Determine the (x, y) coordinate at the center of the cell enclosing the given text.  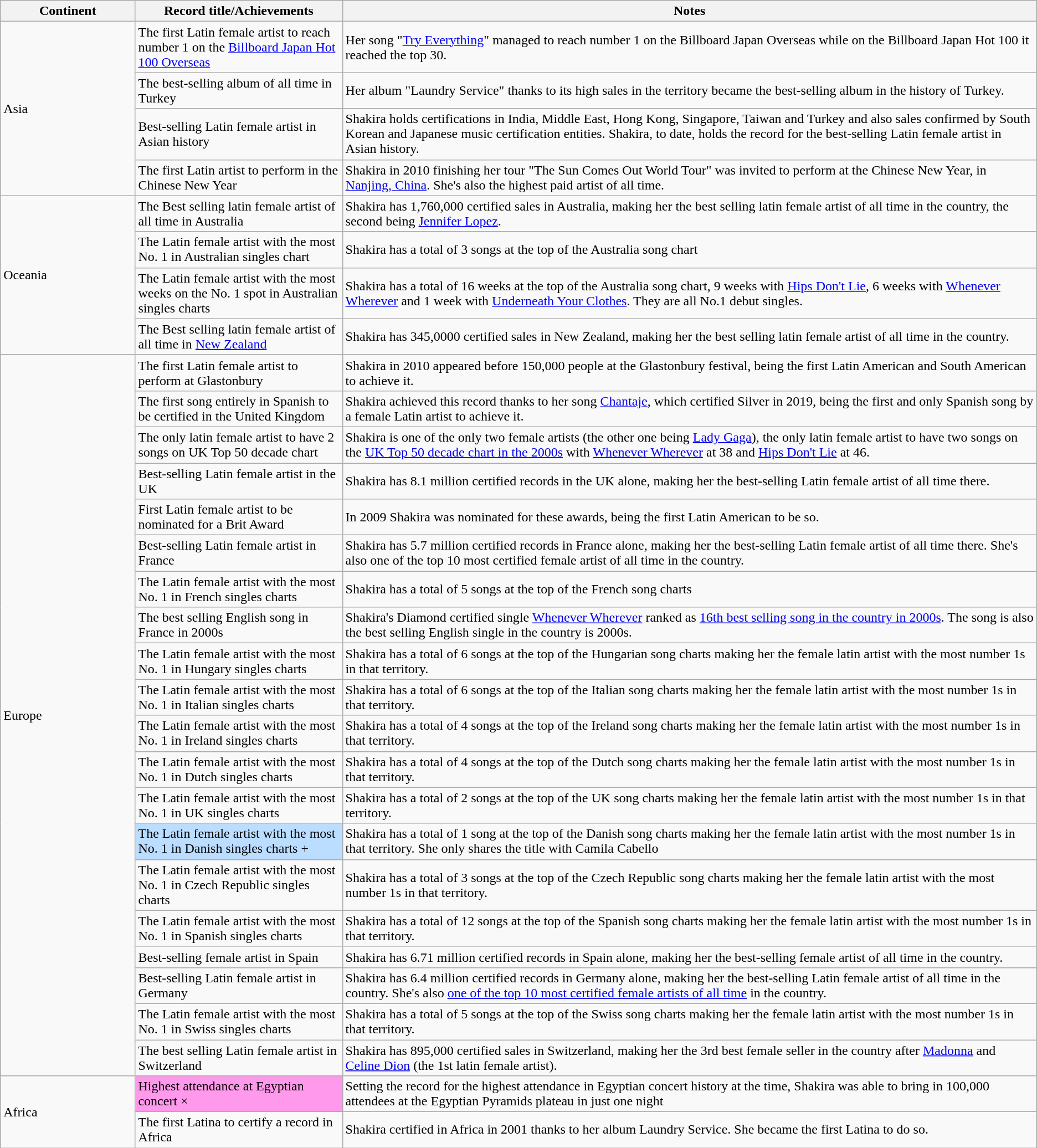
Asia (68, 109)
Highest attendance at Egyptian concert × (239, 1094)
Shakira has 8.1 million certified records in the UK alone, making her the best-selling Latin female artist of all time there. (689, 481)
The Latin female artist with the most No. 1 in Dutch singles charts (239, 769)
Her album "Laundry Service" thanks to its high sales in the territory became the best-selling album in the history of Turkey. (689, 91)
Shakira has a total of 5 songs at the top of the French song charts (689, 590)
The Latin female artist with the most No. 1 in Swiss singles charts (239, 1022)
Record title/Achievements (239, 11)
The first Latin female artist to perform at Glastonbury (239, 372)
The best-selling album of all time in Turkey (239, 91)
First Latin female artist to be nominated for a Brit Award (239, 517)
Shakira has 6.71 million certified records in Spain alone, making her the best-selling female artist of all time in the country. (689, 957)
The only latin female artist to have 2 songs on UK Top 50 decade chart (239, 444)
Best-selling Latin female artist in the UK (239, 481)
Continent (68, 11)
The first Latin artist to perform in the Chinese New Year (239, 177)
Oceania (68, 275)
Best-selling Latin female artist in Germany (239, 985)
The Latin female artist with the most No. 1 in UK singles charts (239, 806)
The Best selling latin female artist of all time in New Zealand (239, 337)
Best-selling Latin female artist in France (239, 553)
Shakira has a total of 4 songs at the top of the Dutch song charts making her the female latin artist with the most number 1s in that territory. (689, 769)
In 2009 Shakira was nominated for these awards, being the first Latin American to be so. (689, 517)
Best-selling Latin female artist in Asian history (239, 134)
The first Latin female artist to reach number 1 on the Billboard Japan Hot 100 Overseas (239, 47)
Shakira has a total of 3 songs at the top of the Australia song chart (689, 249)
The Latin female artist with the most No. 1 in Australian singles chart (239, 249)
The first song entirely in Spanish to be certified in the United Kingdom (239, 409)
Shakira has a total of 6 songs at the top of the Hungarian song charts making her the female latin artist with the most number 1s in that territory. (689, 662)
Europe (68, 715)
Shakira has a total of 4 songs at the top of the Ireland song charts making her the female latin artist with the most number 1s in that territory. (689, 734)
The Latin female artist with the most No. 1 in Hungary singles charts (239, 662)
Shakira in 2010 appeared before 150,000 people at the Glastonbury festival, being the first Latin American and South American to achieve it. (689, 372)
Shakira certified in Africa in 2001 thanks to her album Laundry Service. She became the first Latina to do so. (689, 1130)
The best selling Latin female artist in Switzerland (239, 1057)
Africa (68, 1112)
Her song "Try Everything" managed to reach number 1 on the Billboard Japan Overseas while on the Billboard Japan Hot 100 it reached the top 30. (689, 47)
The Best selling latin female artist of all time in Australia (239, 214)
Best-selling female artist in Spain (239, 957)
Shakira has a total of 6 songs at the top of the Italian song charts making her the female latin artist with the most number 1s in that territory. (689, 697)
The Latin female artist with the most No. 1 in French singles charts (239, 590)
The first Latina to certify a record in Africa (239, 1130)
Notes (689, 11)
Shakira has a total of 5 songs at the top of the Swiss song charts making her the female latin artist with the most number 1s in that territory. (689, 1022)
Shakira has a total of 12 songs at the top of the Spanish song charts making her the female latin artist with the most number 1s in that territory. (689, 929)
The Latin female artist with the most No. 1 in Danish singles charts + (239, 841)
The Latin female artist with the most No. 1 in Ireland singles charts (239, 734)
The Latin female artist with the most No. 1 in Italian singles charts (239, 697)
The Latin female artist with the most weeks on the No. 1 spot in Australian singles charts (239, 293)
The Latin female artist with the most No. 1 in Czech Republic singles charts (239, 885)
Shakira has a total of 2 songs at the top of the UK song charts making her the female latin artist with the most number 1s in that territory. (689, 806)
The Latin female artist with the most No. 1 in Spanish singles charts (239, 929)
The best selling English song in France in 2000s (239, 625)
Shakira has 345,0000 certified sales in New Zealand, making her the best selling latin female artist of all time in the country. (689, 337)
